Output the (X, Y) coordinate of the center of the cell containing the given text.  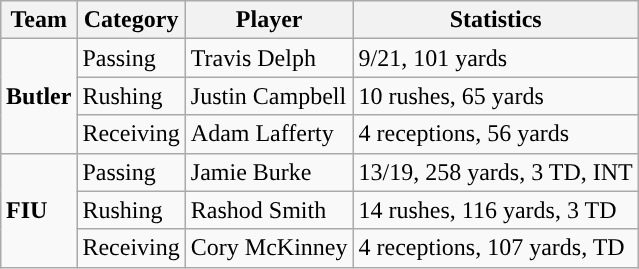
Cory McKinney (269, 248)
4 receptions, 56 yards (496, 134)
Adam Lafferty (269, 134)
10 rushes, 65 yards (496, 96)
4 receptions, 107 yards, TD (496, 248)
Justin Campbell (269, 96)
FIU (39, 210)
Butler (39, 96)
Statistics (496, 20)
Jamie Burke (269, 172)
Category (131, 20)
Travis Delph (269, 58)
14 rushes, 116 yards, 3 TD (496, 210)
Player (269, 20)
Rashod Smith (269, 210)
Team (39, 20)
13/19, 258 yards, 3 TD, INT (496, 172)
9/21, 101 yards (496, 58)
